Search for the cell housing the specified text and yield its [x, y] center coordinate. 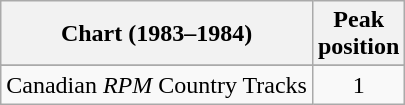
1 [358, 85]
Canadian RPM Country Tracks [157, 85]
Chart (1983–1984) [157, 34]
Peakposition [358, 34]
